Capture the cell that displays the provided text and extract its (X, Y) central coordinate. 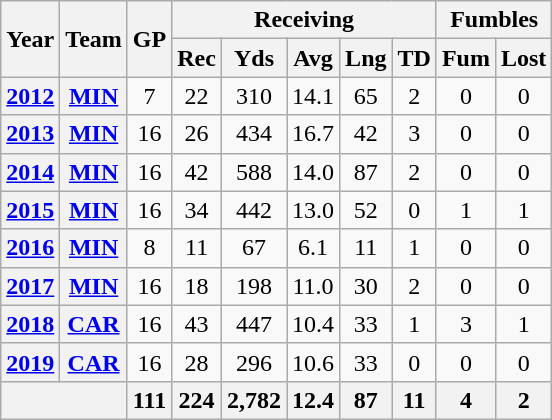
2017 (30, 286)
2019 (30, 362)
28 (197, 362)
30 (366, 286)
65 (366, 96)
Lng (366, 58)
2016 (30, 248)
Rec (197, 58)
8 (149, 248)
TD (414, 58)
13.0 (314, 210)
26 (197, 134)
7 (149, 96)
14.1 (314, 96)
588 (254, 172)
2,782 (254, 400)
111 (149, 400)
Year (30, 39)
14.0 (314, 172)
Receiving (304, 20)
296 (254, 362)
16.7 (314, 134)
11.0 (314, 286)
Team (94, 39)
434 (254, 134)
67 (254, 248)
18 (197, 286)
2012 (30, 96)
Yds (254, 58)
Lost (523, 58)
2015 (30, 210)
310 (254, 96)
Fumbles (494, 20)
224 (197, 400)
198 (254, 286)
442 (254, 210)
22 (197, 96)
6.1 (314, 248)
Fum (466, 58)
2014 (30, 172)
43 (197, 324)
10.6 (314, 362)
34 (197, 210)
12.4 (314, 400)
GP (149, 39)
2018 (30, 324)
4 (466, 400)
2013 (30, 134)
52 (366, 210)
10.4 (314, 324)
447 (254, 324)
Avg (314, 58)
